Search for the cell housing the specified text and yield its (x, y) center coordinate. 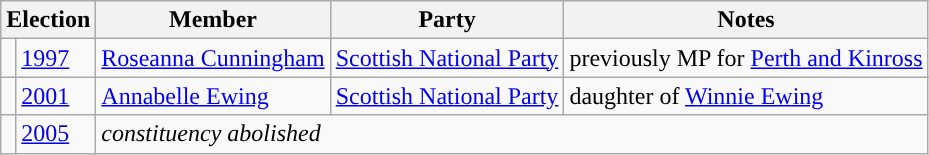
Election (48, 20)
1997 (56, 58)
Member (213, 20)
previously MP for Perth and Kinross (746, 58)
Roseanna Cunningham (213, 58)
daughter of Winnie Ewing (746, 96)
Notes (746, 20)
constituency abolished (512, 134)
Party (447, 20)
2001 (56, 96)
Annabelle Ewing (213, 96)
2005 (56, 134)
